Search for the cell housing the specified text and yield its (x, y) center coordinate. 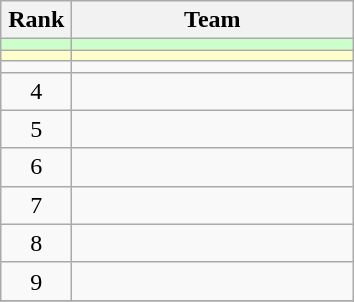
8 (36, 243)
5 (36, 129)
9 (36, 281)
6 (36, 167)
7 (36, 205)
Team (212, 20)
Rank (36, 20)
4 (36, 91)
